Identify which cell holds the provided text, then report its [X, Y] central coordinate. 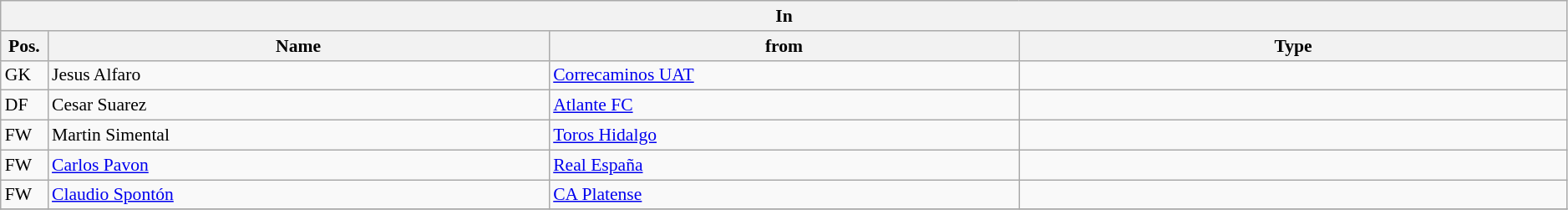
GK [24, 75]
Martin Simental [298, 136]
Correcaminos UAT [784, 75]
Name [298, 46]
Pos. [24, 46]
Toros Hidalgo [784, 136]
Claudio Spontón [298, 195]
DF [24, 105]
In [784, 16]
Cesar Suarez [298, 105]
from [784, 46]
CA Platense [784, 195]
Type [1293, 46]
Jesus Alfaro [298, 75]
Carlos Pavon [298, 165]
Real España [784, 165]
Atlante FC [784, 105]
